Find where the given text appears and provide that cell's center as [X, Y] coordinate. 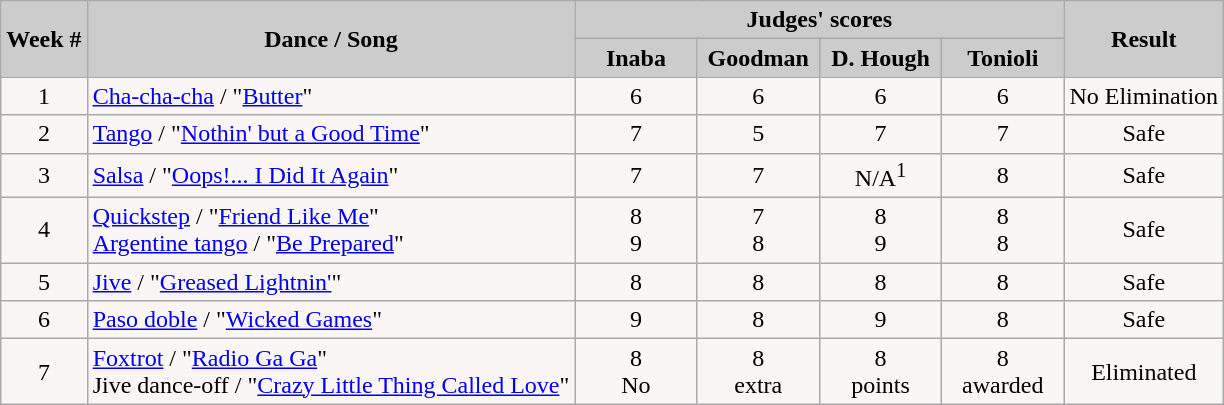
3 [44, 176]
Week # [44, 39]
8No [636, 372]
Foxtrot / "Radio Ga Ga"Jive dance-off / "Crazy Little Thing Called Love" [331, 372]
Salsa / "Oops!... I Did It Again" [331, 176]
2 [44, 134]
8awarded [1003, 372]
Inaba [636, 58]
Cha-cha-cha / "Butter" [331, 96]
Paso doble / "Wicked Games" [331, 320]
Result [1144, 39]
Tonioli [1003, 58]
1 [44, 96]
88 [1003, 230]
No Elimination [1144, 96]
8points [880, 372]
N/A1 [880, 176]
Tango / "Nothin' but a Good Time" [331, 134]
Jive / "Greased Lightnin'" [331, 282]
D. Hough [880, 58]
4 [44, 230]
Judges' scores [820, 20]
Quickstep / "Friend Like Me"Argentine tango / "Be Prepared" [331, 230]
Dance / Song [331, 39]
Eliminated [1144, 372]
8extra [758, 372]
Goodman [758, 58]
78 [758, 230]
